Output the (x, y) coordinate of the center of the cell containing the given text.  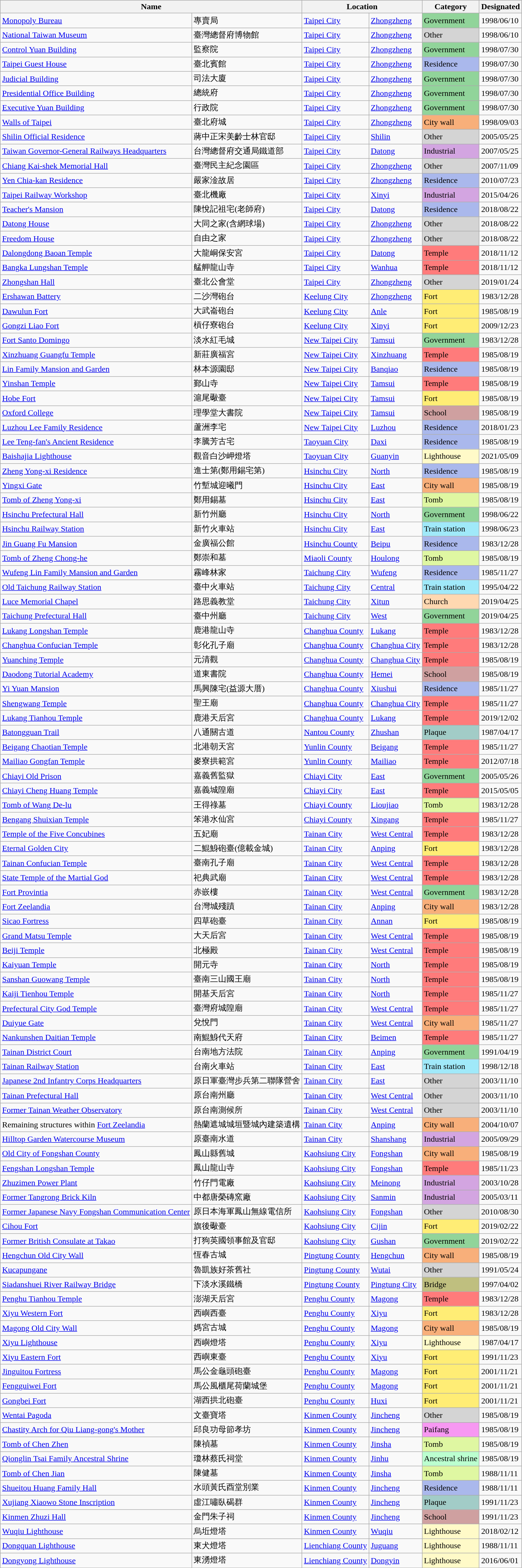
Guanyin (395, 457)
Wentai Pagoda (96, 1415)
蔣中正宋美齡士林官邸 (247, 137)
竹塹城迎曦門 (247, 485)
1998/09/03 (500, 122)
National Taiwan Museum (96, 35)
兌悅門 (247, 1023)
Cijin (395, 1227)
Lioujiao (395, 805)
Hsinchu County (336, 543)
2010/07/23 (500, 180)
Remaining structures within Fort Zeelandia (96, 1125)
新莊廣福宮 (247, 355)
Church (451, 601)
2016/06/01 (500, 1560)
打狗英國領事館及官邸 (247, 1241)
Beigang Chaotian Temple (96, 747)
Fort Zeelandia (96, 907)
馬興陳宅(益源大厝) (247, 689)
烏坵燈塔 (247, 1531)
大龍峒保安宮 (247, 253)
Xinzhuang Guangfu Temple (96, 355)
Shueitou Huang Family Hall (96, 1488)
Miaoli County (336, 558)
2019/01/24 (500, 282)
媽宮古城 (247, 1328)
鹿港天后宮 (247, 718)
Nankunshen Daitian Temple (96, 1038)
Lukang Longshan Temple (96, 631)
陳禎墓 (247, 1444)
Sicao Fortress (96, 922)
Hilltop Garden Watercourse Museum (96, 1139)
鳳山龍山寺 (247, 1168)
Datong House (96, 224)
Wanhua (395, 268)
Taiwan Governor-General Railways Headquarters (96, 152)
Kucapungane (96, 1270)
蘆洲李宅 (247, 427)
Tomb of Zheng Yong-xi (96, 500)
瓊林蔡氏祠堂 (247, 1459)
Qionglin Tsai Family Ancestral Shrine (96, 1459)
五妃廟 (247, 834)
Xiyu Lighthouse (96, 1343)
2003/10/28 (500, 1183)
Shanshang (395, 1139)
旗後礮臺 (247, 1227)
Xujiang Xiaowo Stone Inscription (96, 1502)
台灣總督府交通局鐵道部 (247, 152)
Zheng Yong-xi Residence (96, 471)
West (395, 616)
Duiyue Gate (96, 1023)
Hobe Fort (96, 398)
Tainan Railway Station (96, 1066)
Monopoly Bureau (96, 20)
Penghu Tianhou Temple (96, 1299)
Gongbei Fort (96, 1401)
Xingang (395, 820)
Yi Yuan Mansion (96, 689)
臺中火車站 (247, 587)
西嶼東臺 (247, 1357)
虛江嘯臥碣群 (247, 1502)
2007/11/09 (500, 166)
Wuqiu Lighthouse (96, 1531)
2019/12/02 (500, 718)
臺灣總督府博物館 (247, 35)
王得祿墓 (247, 805)
臺北機廠 (247, 195)
Daodong Tutorial Academy (96, 674)
原臺南水道 (247, 1139)
臺北公會堂 (247, 282)
Grand Matsu Temple (96, 936)
西嶼西臺 (247, 1313)
Annan (395, 922)
Hemei (395, 674)
司法大廈 (247, 79)
澎湖天后宮 (247, 1299)
鄭崇和墓 (247, 558)
八通關古道 (247, 732)
原台南測候所 (247, 1110)
Beigang (395, 747)
原日軍臺灣步兵第二聯隊營舍 (247, 1081)
竹仔門電廠 (247, 1183)
四草砲臺 (247, 922)
Chiang Kai-shek Memorial Hall (96, 166)
林本源園邸 (247, 369)
淡水紅毛城 (247, 340)
麥寮拱範宮 (247, 762)
1998/06/22 (500, 515)
文臺寶塔 (247, 1415)
2009/12/23 (500, 326)
Shengwang Temple (96, 703)
Fengguiwei Fort (96, 1386)
Bangka Lungshan Temple (96, 268)
Batongguan Trail (96, 732)
Fort Santo Domingo (96, 340)
二鯤鯓砲臺(億載金城) (247, 849)
Category (451, 7)
行政院 (247, 108)
馬公金龜頭砲臺 (247, 1371)
鄞山寺 (247, 384)
Hengchun Old City Wall (96, 1255)
南鯤鯓代天府 (247, 1038)
水頭黃氏酉堂別業 (247, 1488)
Xiyu Eastern Fort (96, 1357)
專賣局 (247, 20)
Mailiao (395, 762)
開基天后宮 (247, 994)
金廣福公館 (247, 543)
Chiayi Cheng Huang Temple (96, 790)
Ershawan Battery (96, 297)
中都唐榮磚窯廠 (247, 1197)
Baishajia Lighthouse (96, 457)
北極殿 (247, 950)
嚴家淦故居 (247, 180)
滬尾礮臺 (247, 398)
Yen Chia-kan Residence (96, 180)
理學堂大書院 (247, 413)
2021/05/09 (500, 457)
原日本海軍鳳山無線電信所 (247, 1212)
Eternal Golden City (96, 849)
新竹火車站 (247, 529)
1997/04/02 (500, 1285)
Changhua Confucian Temple (96, 645)
台南火車站 (247, 1066)
Dalongdong Baoan Temple (96, 253)
Zhuzimen Power Plant (96, 1183)
Bridge (451, 1285)
Huxi (395, 1401)
Freedom House (96, 238)
Meinong (395, 1183)
Paifang (451, 1429)
Zhongshan Hall (96, 282)
Kaiyuan Temple (96, 965)
Luzhou Lee Family Residence (96, 427)
2005/05/26 (500, 776)
State Temple of the Martial God (96, 878)
Wufeng Lin Family Mansion and Garden (96, 573)
Tomb of Zheng Chong-he (96, 558)
Tomb of Wang De-lu (96, 805)
Wutai (395, 1270)
Wuqiu (395, 1531)
Wufeng (395, 573)
熱蘭遮城城垣暨城內建築遺構 (247, 1125)
李騰芳古宅 (247, 442)
Bengang Shuixian Temple (96, 820)
聖王廟 (247, 703)
新竹州廳 (247, 515)
Anle (395, 311)
邱良功母節孝坊 (247, 1429)
開元寺 (247, 965)
台灣城殘蹟 (247, 907)
Presidential Office Building (96, 94)
Banqiao (395, 369)
Daxi (395, 442)
赤嵌樓 (247, 892)
Cihou Fort (96, 1227)
Beimen (395, 1038)
Dongyong Lighthouse (96, 1560)
Siadanshuei River Railway Bridge (96, 1285)
臺北府城 (247, 122)
Taichung Prefectural Hall (96, 616)
Hengchun (395, 1255)
金門朱子祠 (247, 1517)
Control Yuan Building (96, 50)
2005/09/29 (500, 1139)
路思義教堂 (247, 601)
Pingtung City (395, 1285)
Yuanching Temple (96, 660)
Prefectural City God Temple (96, 1008)
臺中州廳 (247, 616)
Judicial Building (96, 79)
大武崙砲台 (247, 311)
Sanshan Guowang Temple (96, 980)
進士第(鄭用錫宅第) (247, 471)
馬公風櫃尾荷蘭城堡 (247, 1386)
2018/02/12 (500, 1531)
臺南三山國王廟 (247, 980)
Tomb of Chen Jian (96, 1473)
Beipu (395, 543)
Jinguitou Fortress (96, 1371)
2015/05/05 (500, 790)
Nantou County (336, 732)
魯凱族好茶舊社 (247, 1270)
Designated (500, 7)
笨港水仙宮 (247, 820)
監察院 (247, 50)
Former British Consulate at Takao (96, 1241)
嘉義城隍廟 (247, 790)
Yinshan Temple (96, 384)
Temple of the Five Concubines (96, 834)
2007/05/25 (500, 152)
Chastity Arch for Qiu Liang-gong's Mother (96, 1429)
Fengshan Longshan Temple (96, 1168)
Kinmen Zhuzi Hall (96, 1517)
鄭用錫墓 (247, 500)
2010/08/30 (500, 1212)
下淡水溪鐵橋 (247, 1285)
Lukang Tianhou Temple (96, 718)
1991/04/19 (500, 1052)
Name (151, 7)
槓仔寮砲台 (247, 326)
鹿港龍山寺 (247, 631)
Executive Yuan Building (96, 108)
1998/06/23 (500, 529)
2015/04/26 (500, 195)
臺北賓館 (247, 64)
Luce Memorial Chapel (96, 601)
陳健墓 (247, 1473)
Dongyin (395, 1560)
Location (362, 7)
Old City of Fongshan County (96, 1154)
Old Taichung Railway Station (96, 587)
Fort Provintia (96, 892)
鳳山縣舊城 (247, 1154)
東犬燈塔 (247, 1546)
Dawulun Fort (96, 311)
Taipei Railway Workshop (96, 195)
觀音白沙岬燈塔 (247, 457)
原台南州廳 (247, 1096)
1995/04/22 (500, 587)
Juguang (395, 1546)
Jin Guang Fu Mansion (96, 543)
Sanmin (395, 1197)
西嶼燈塔 (247, 1343)
Hsinchu Railway Station (96, 529)
Xinzhuang (395, 355)
Dongquan Lighthouse (96, 1546)
Lee Teng-fan's Ancient Residence (96, 442)
2018/01/23 (500, 427)
自由之家 (247, 238)
Shilin Official Residence (96, 137)
總統府 (247, 94)
Xiushui (395, 689)
台南地方法院 (247, 1052)
Oxford College (96, 413)
2005/05/25 (500, 137)
霧峰林家 (247, 573)
Tainan Confucian Temple (96, 863)
東湧燈塔 (247, 1560)
二沙灣砲台 (247, 297)
Gongzi Liao Fort (96, 326)
Tainan District Court (96, 1052)
Jinhu (395, 1459)
Tainan Prefectural Hall (96, 1096)
Magong Old City Wall (96, 1328)
陳悅記祖宅(老師府) (247, 210)
Xiyu Western Fort (96, 1313)
Zhushan (395, 732)
Central (395, 587)
大天后宮 (247, 936)
2004/10/07 (500, 1125)
Ancestral shrine (451, 1459)
1991/05/24 (500, 1270)
2005/03/11 (500, 1197)
Taipei Guest House (96, 64)
艋舺龍山寺 (247, 268)
道東書院 (247, 674)
Kaiji Tienhou Temple (96, 994)
Beiji Temple (96, 950)
Shilin (395, 137)
1985/11/23 (500, 1168)
Chiayi Old Prison (96, 776)
Luzhou (395, 427)
湖西拱北砲臺 (247, 1401)
臺南孔子廟 (247, 863)
臺灣府城隍廟 (247, 1008)
臺灣民主紀念園區 (247, 166)
Mailiao Gongfan Temple (96, 762)
Japanese 2nd Infantry Corps Headquarters (96, 1081)
彰化孔子廟 (247, 645)
Xitun (395, 601)
祀典武廟 (247, 878)
2012/07/18 (500, 762)
1998/12/18 (500, 1066)
Yingxi Gate (96, 485)
嘉義舊監獄 (247, 776)
恆春古城 (247, 1255)
Former Tainan Weather Observatory (96, 1110)
大同之家(含網球場) (247, 224)
Houlong (395, 558)
Teacher's Mansion (96, 210)
Tomb of Chen Zhen (96, 1444)
Walls of Taipei (96, 122)
Gushan (395, 1241)
北港朝天宮 (247, 747)
元清觀 (247, 660)
Former Tangrong Brick Kiln (96, 1197)
Lin Family Mansion and Garden (96, 369)
Hsinchu Prefectural Hall (96, 515)
Former Japanese Navy Fongshan Communication Center (96, 1212)
